Scan for the cell matching the given text and deliver its [X, Y] coordinate at center. 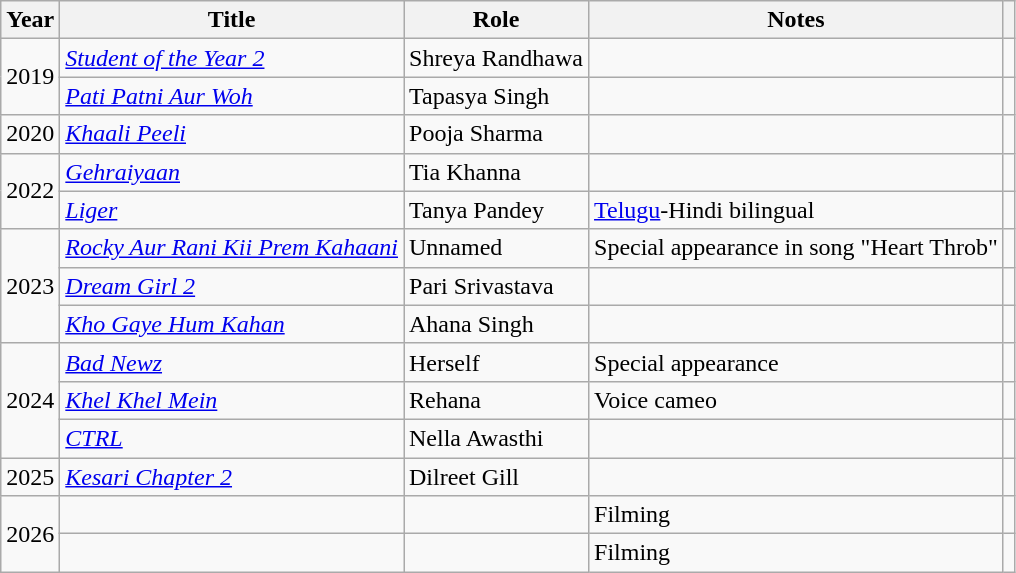
2024 [30, 400]
2020 [30, 134]
Dream Girl 2 [232, 286]
Pari Srivastava [496, 286]
CTRL [232, 438]
Dilreet Gill [496, 477]
Unnamed [496, 248]
Notes [796, 20]
Ahana Singh [496, 324]
Tanya Pandey [496, 210]
Khel Khel Mein [232, 400]
Student of the Year 2 [232, 58]
Title [232, 20]
Voice cameo [796, 400]
2025 [30, 477]
Herself [496, 362]
Pati Patni Aur Woh [232, 96]
Telugu-Hindi bilingual [796, 210]
Role [496, 20]
Nella Awasthi [496, 438]
Kho Gaye Hum Kahan [232, 324]
2023 [30, 286]
Tapasya Singh [496, 96]
Khaali Peeli [232, 134]
Rocky Aur Rani Kii Prem Kahaani [232, 248]
Bad Newz [232, 362]
Pooja Sharma [496, 134]
2026 [30, 534]
Rehana [496, 400]
Tia Khanna [496, 172]
Year [30, 20]
Special appearance in song "Heart Throb" [796, 248]
2019 [30, 77]
Shreya Randhawa [496, 58]
Liger [232, 210]
Special appearance [796, 362]
Kesari Chapter 2 [232, 477]
2022 [30, 191]
Gehraiyaan [232, 172]
